Locate the cell with the specified text and output its (x, y) center coordinate. 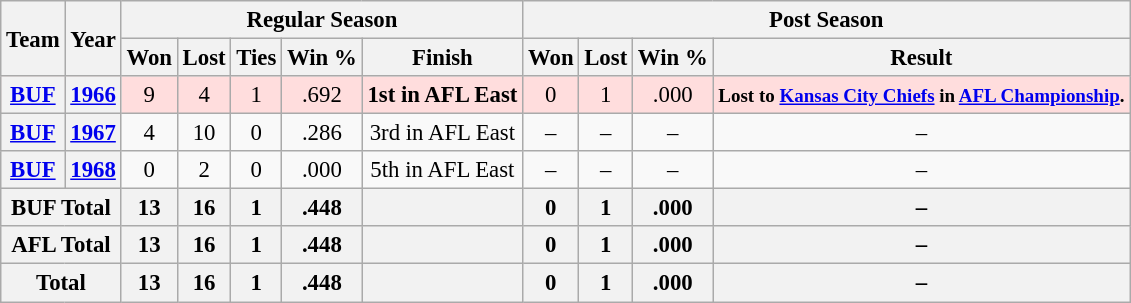
Finish (442, 58)
2 (204, 170)
Result (922, 58)
5th in AFL East (442, 170)
Post Season (826, 20)
3rd in AFL East (442, 133)
Ties (256, 58)
1968 (93, 170)
1st in AFL East (442, 95)
Year (93, 38)
BUF Total (61, 208)
AFL Total (61, 245)
9 (149, 95)
.692 (322, 95)
1967 (93, 133)
1966 (93, 95)
Team (33, 38)
10 (204, 133)
Regular Season (322, 20)
Lost to Kansas City Chiefs in AFL Championship. (922, 95)
.286 (322, 133)
Total (61, 283)
